Provide the [X, Y] coordinate of the cell's center where the given text is located.  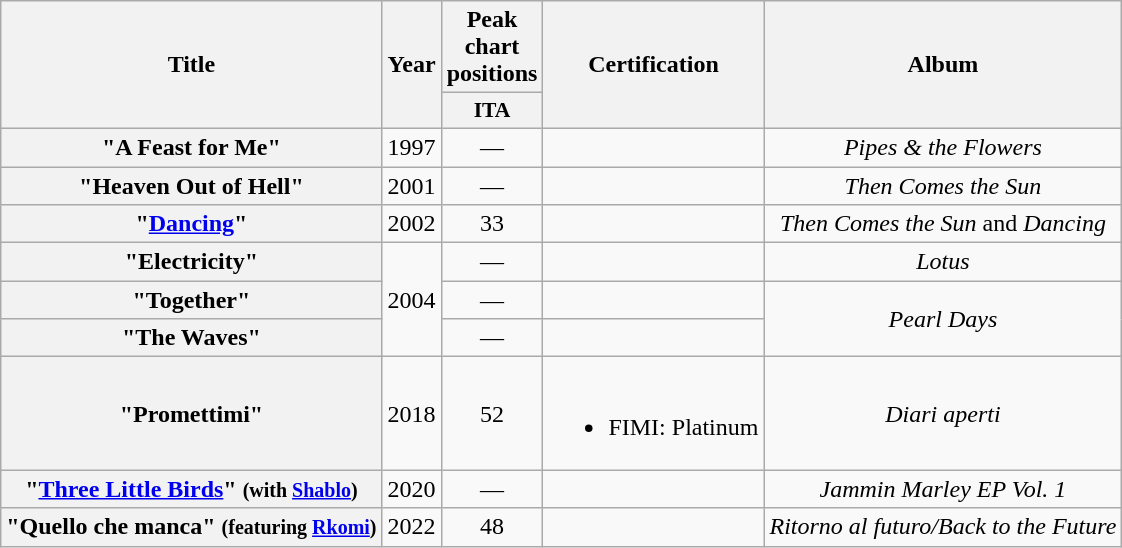
2002 [412, 224]
"Heaven Out of Hell" [192, 185]
2001 [412, 185]
Year [412, 65]
"Quello che manca" (featuring Rkomi) [192, 527]
Jammin Marley EP Vol. 1 [943, 489]
Title [192, 65]
Then Comes the Sun [943, 185]
Diari aperti [943, 414]
Ritorno al futuro/Back to the Future [943, 527]
2022 [412, 527]
Album [943, 65]
Pearl Days [943, 319]
"Three Little Birds" (with Shablo) [192, 489]
"The Waves" [192, 338]
FIMI: Platinum [654, 414]
Peak chart positions [492, 47]
"Together" [192, 300]
Lotus [943, 262]
"Dancing" [192, 224]
52 [492, 414]
"Electricity" [192, 262]
1997 [412, 147]
48 [492, 527]
33 [492, 224]
ITA [492, 111]
Then Comes the Sun and Dancing [943, 224]
Pipes & the Flowers [943, 147]
"A Feast for Me" [192, 147]
2004 [412, 300]
"Promettimi" [192, 414]
Certification [654, 65]
2018 [412, 414]
2020 [412, 489]
